For the text-containing cell, return its midpoint in (X, Y) coordinate format. 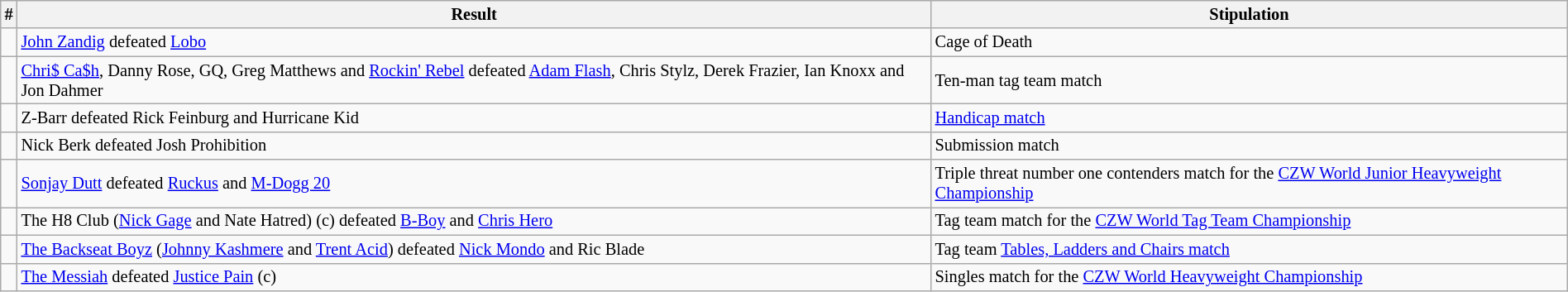
Singles match for the CZW World Heavyweight Championship (1250, 277)
Sonjay Dutt defeated Ruckus and M-Dogg 20 (475, 184)
The Messiah defeated Justice Pain (c) (475, 277)
Handicap match (1250, 117)
Chri$ Ca$h, Danny Rose, GQ, Greg Matthews and Rockin' Rebel defeated Adam Flash, Chris Stylz, Derek Frazier, Ian Knoxx and Jon Dahmer (475, 80)
Tag team Tables, Ladders and Chairs match (1250, 249)
Submission match (1250, 146)
Triple threat number one contenders match for the CZW World Junior Heavyweight Championship (1250, 184)
Z-Barr defeated Rick Feinburg and Hurricane Kid (475, 117)
The Backseat Boyz (Johnny Kashmere and Trent Acid) defeated Nick Mondo and Ric Blade (475, 249)
Cage of Death (1250, 42)
Ten-man tag team match (1250, 80)
Tag team match for the CZW World Tag Team Championship (1250, 221)
# (9, 14)
Nick Berk defeated Josh Prohibition (475, 146)
Stipulation (1250, 14)
The H8 Club (Nick Gage and Nate Hatred) (c) defeated B-Boy and Chris Hero (475, 221)
John Zandig defeated Lobo (475, 42)
Result (475, 14)
